Detect which cell encompasses the target text, then output its (X, Y) center coordinate. 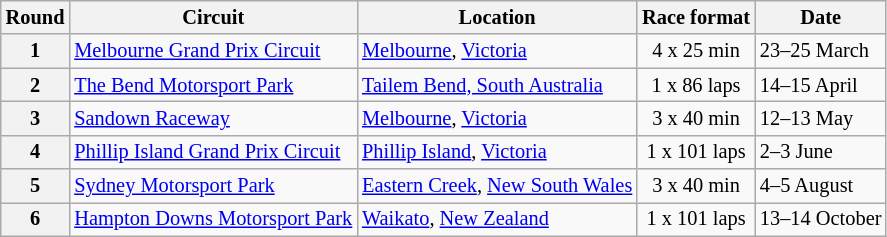
1 (36, 51)
Location (497, 17)
4–5 August (820, 186)
Sandown Raceway (213, 118)
Date (820, 17)
5 (36, 186)
Eastern Creek, New South Wales (497, 186)
Phillip Island, Victoria (497, 152)
2–3 June (820, 152)
Waikato, New Zealand (497, 219)
13–14 October (820, 219)
Melbourne Grand Prix Circuit (213, 51)
12–13 May (820, 118)
4 x 25 min (696, 51)
23–25 March (820, 51)
Hampton Downs Motorsport Park (213, 219)
Phillip Island Grand Prix Circuit (213, 152)
4 (36, 152)
Round (36, 17)
The Bend Motorsport Park (213, 85)
6 (36, 219)
1 x 86 laps (696, 85)
Race format (696, 17)
14–15 April (820, 85)
2 (36, 85)
Tailem Bend, South Australia (497, 85)
3 (36, 118)
Circuit (213, 17)
Sydney Motorsport Park (213, 186)
